Find where the given text appears and provide that cell's center as [x, y] coordinate. 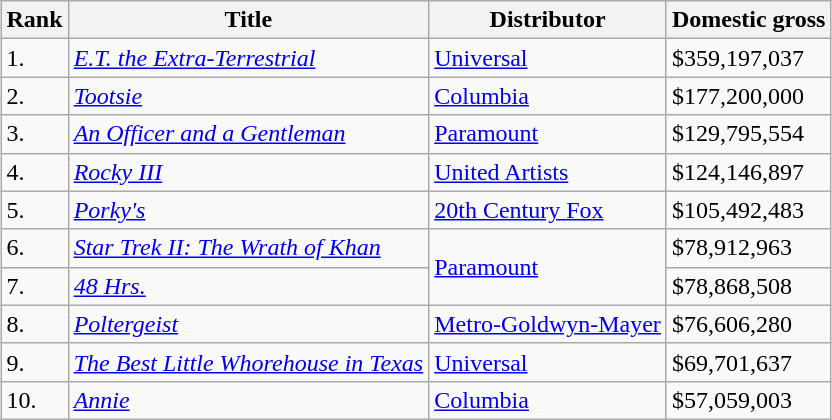
The Best Little Whorehouse in Texas [248, 362]
Rank [34, 20]
5. [34, 210]
Distributor [548, 20]
1. [34, 58]
Rocky III [248, 172]
$129,795,554 [748, 134]
$78,912,963 [748, 248]
7. [34, 286]
Tootsie [248, 96]
Star Trek II: The Wrath of Khan [248, 248]
$76,606,280 [748, 324]
$57,059,003 [748, 400]
An Officer and a Gentleman [248, 134]
9. [34, 362]
$105,492,483 [748, 210]
E.T. the Extra-Terrestrial [248, 58]
3. [34, 134]
20th Century Fox [548, 210]
$69,701,637 [748, 362]
Poltergeist [248, 324]
4. [34, 172]
$78,868,508 [748, 286]
2. [34, 96]
Title [248, 20]
Annie [248, 400]
10. [34, 400]
8. [34, 324]
$177,200,000 [748, 96]
48 Hrs. [248, 286]
Domestic gross [748, 20]
6. [34, 248]
Porky's [248, 210]
Metro-Goldwyn-Mayer [548, 324]
United Artists [548, 172]
$124,146,897 [748, 172]
$359,197,037 [748, 58]
